Scan for the cell matching the given text and deliver its [x, y] coordinate at center. 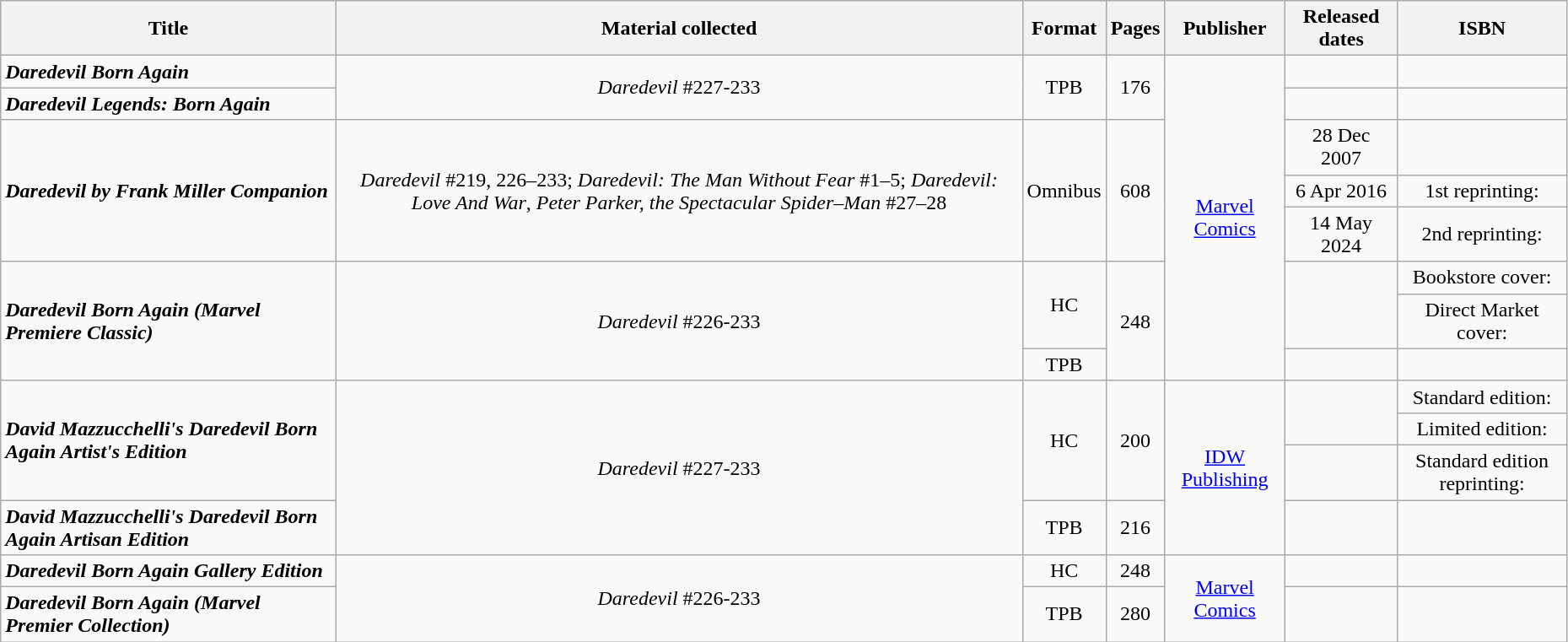
280 [1135, 614]
David Mazzucchelli's Daredevil Born Again Artist's Edition [169, 440]
1st reprinting: [1482, 191]
Daredevil by Frank Miller Companion [169, 191]
Omnibus [1064, 191]
Bookstore cover: [1482, 278]
David Mazzucchelli's Daredevil Born Again Artisan Edition [169, 526]
Standard edition: [1482, 397]
28 Dec 2007 [1341, 147]
Daredevil Born Again Gallery Edition [169, 571]
Standard edition reprinting: [1482, 472]
6 Apr 2016 [1341, 191]
Format [1064, 29]
14 May 2024 [1341, 235]
Daredevil #219, 226–233; Daredevil: The Man Without Fear #1–5; Daredevil: Love And War, Peter Parker, the Spectacular Spider–Man #27–28 [679, 191]
Daredevil Born Again [169, 72]
Daredevil Born Again (Marvel Premier Collection) [169, 614]
608 [1135, 191]
200 [1135, 440]
Publisher [1225, 29]
2nd reprinting: [1482, 235]
Limited edition: [1482, 429]
IDW Publishing [1225, 467]
216 [1135, 526]
Daredevil Legends: Born Again [169, 104]
Daredevil Born Again (Marvel Premiere Classic) [169, 321]
Direct Market cover: [1482, 321]
ISBN [1482, 29]
Material collected [679, 29]
Pages [1135, 29]
Title [169, 29]
Released dates [1341, 29]
176 [1135, 88]
